Identify which cell holds the provided text, then report its (X, Y) central coordinate. 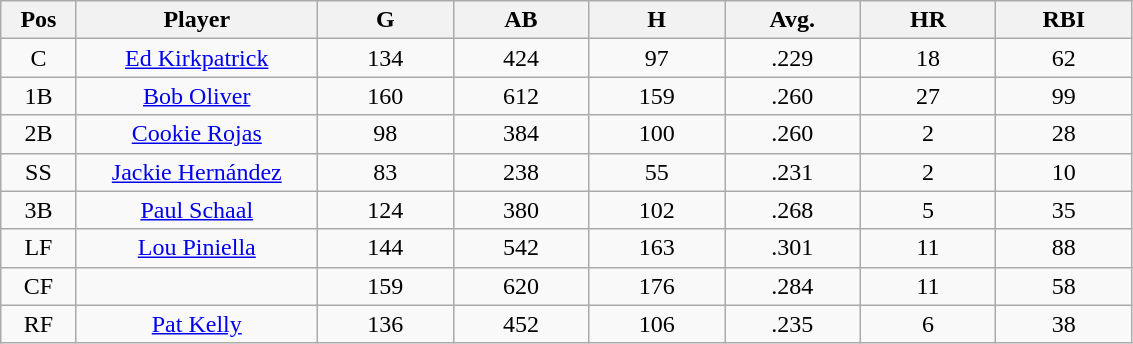
144 (385, 248)
18 (928, 58)
176 (657, 286)
LF (38, 248)
97 (657, 58)
35 (1064, 210)
RBI (1064, 20)
55 (657, 172)
CF (38, 286)
28 (1064, 134)
6 (928, 324)
83 (385, 172)
62 (1064, 58)
.284 (792, 286)
Pat Kelly (196, 324)
.301 (792, 248)
380 (521, 210)
H (657, 20)
452 (521, 324)
10 (1064, 172)
Player (196, 20)
AB (521, 20)
542 (521, 248)
SS (38, 172)
612 (521, 96)
5 (928, 210)
.231 (792, 172)
Cookie Rojas (196, 134)
Ed Kirkpatrick (196, 58)
238 (521, 172)
384 (521, 134)
163 (657, 248)
160 (385, 96)
136 (385, 324)
102 (657, 210)
27 (928, 96)
RF (38, 324)
38 (1064, 324)
134 (385, 58)
Jackie Hernández (196, 172)
Paul Schaal (196, 210)
.229 (792, 58)
1B (38, 96)
620 (521, 286)
Avg. (792, 20)
3B (38, 210)
100 (657, 134)
2B (38, 134)
99 (1064, 96)
G (385, 20)
.235 (792, 324)
Bob Oliver (196, 96)
106 (657, 324)
58 (1064, 286)
98 (385, 134)
Lou Piniella (196, 248)
124 (385, 210)
88 (1064, 248)
.268 (792, 210)
424 (521, 58)
Pos (38, 20)
HR (928, 20)
C (38, 58)
